Search for the cell housing the specified text and yield its (x, y) center coordinate. 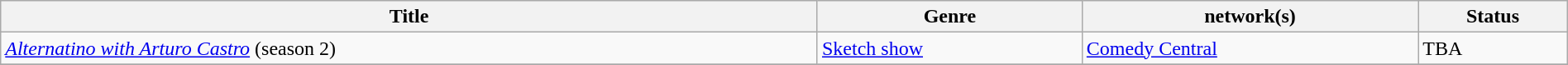
Sketch show (949, 48)
Comedy Central (1250, 48)
Status (1494, 17)
Alternatino with Arturo Castro (season 2) (409, 48)
Genre (949, 17)
Title (409, 17)
network(s) (1250, 17)
TBA (1494, 48)
